Detect which cell encompasses the target text, then output its [x, y] center coordinate. 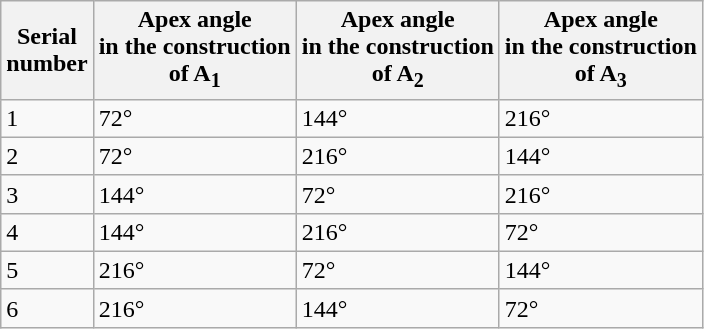
3 [47, 194]
6 [47, 308]
1 [47, 118]
5 [47, 270]
Apex angle in the construction of A2 [398, 50]
2 [47, 156]
Apex angle in the construction of A3 [600, 50]
Serialnumber [47, 50]
4 [47, 232]
Apex angle in the construction of A1 [194, 50]
